Return (x, y) of the center of cell containing provided text 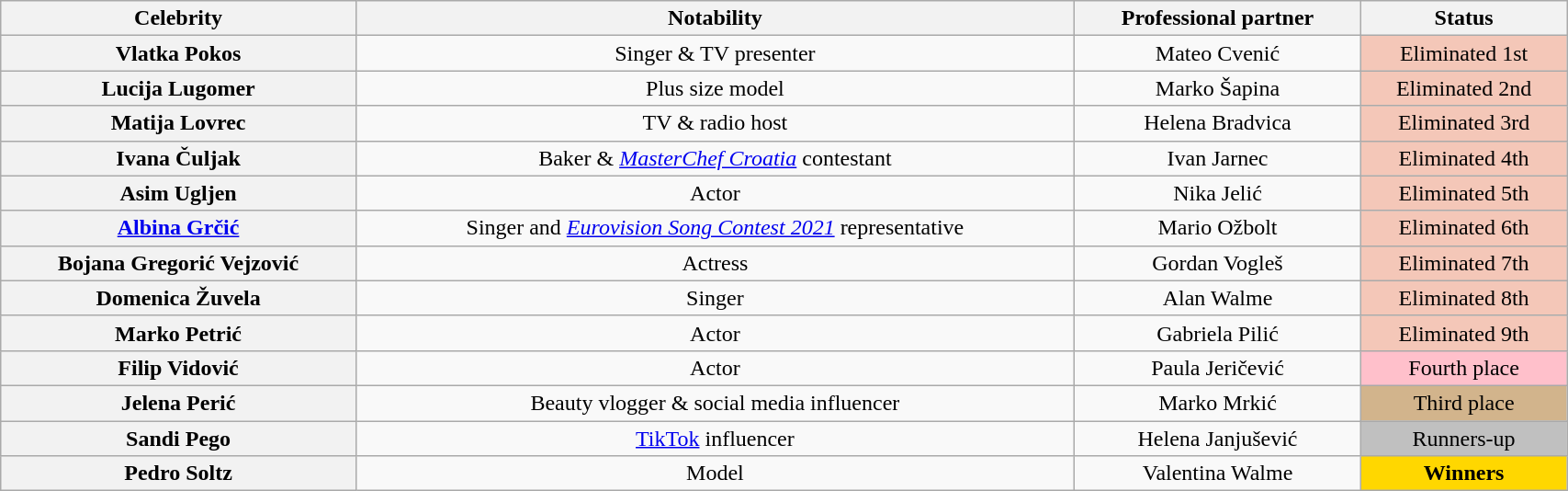
Vlatka Pokos (178, 53)
Paula Jeričević (1217, 368)
Marko Šapina (1217, 88)
Eliminated 2nd (1464, 88)
Jelena Perić (178, 403)
Filip Vidović (178, 368)
Runners-up (1464, 439)
Model (715, 474)
Valentina Walme (1217, 474)
Eliminated 8th (1464, 298)
Plus size model (715, 88)
Baker & MasterChef Croatia contestant (715, 158)
Fourth place (1464, 368)
Eliminated 1st (1464, 53)
Ivana Čuljak (178, 158)
Eliminated 3rd (1464, 123)
Eliminated 5th (1464, 193)
Status (1464, 18)
Asim Ugljen (178, 193)
Ivan Jarnec (1217, 158)
Gordan Vogleš (1217, 263)
Gabriela Pilić (1217, 333)
Winners (1464, 474)
Lucija Lugomer (178, 88)
Notability (715, 18)
Mateo Cvenić (1217, 53)
Nika Jelić (1217, 193)
Pedro Soltz (178, 474)
Sandi Pego (178, 439)
Third place (1464, 403)
Marko Petrić (178, 333)
Alan Walme (1217, 298)
Eliminated 6th (1464, 228)
Beauty vlogger & social media influencer (715, 403)
Albina Grčić (178, 228)
Matija Lovrec (178, 123)
Professional partner (1217, 18)
Marko Mrkić (1217, 403)
Helena Bradvica (1217, 123)
Eliminated 7th (1464, 263)
Singer and Eurovision Song Contest 2021 representative (715, 228)
Domenica Žuvela (178, 298)
Eliminated 4th (1464, 158)
TV & radio host (715, 123)
Eliminated 9th (1464, 333)
Actress (715, 263)
Bojana Gregorić Vejzović (178, 263)
Singer (715, 298)
Singer & TV presenter (715, 53)
Celebrity (178, 18)
TikTok influencer (715, 439)
Mario Ožbolt (1217, 228)
Helena Janjušević (1217, 439)
